Detect which cell encompasses the target text, then output its [X, Y] center coordinate. 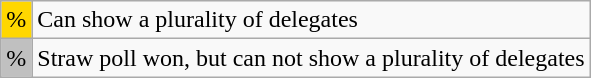
Straw poll won, but can not show a plurality of delegates [311, 58]
Can show a plurality of delegates [311, 20]
